Determine the (X, Y) coordinate at the center of the cell enclosing the given text.  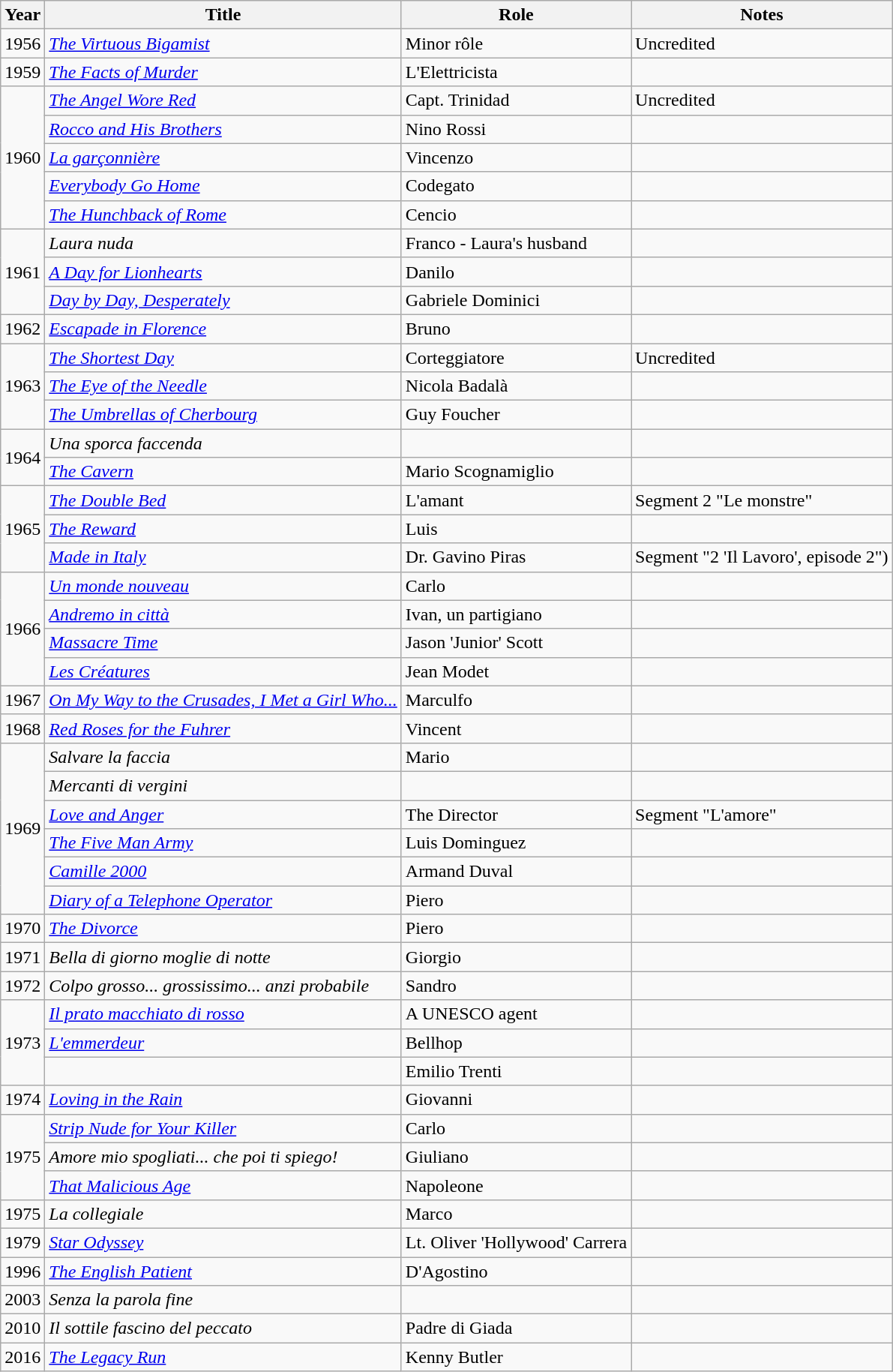
1960 (22, 158)
Colpo grosso... grossissimo... anzi probabile (223, 986)
1996 (22, 1271)
The Cavern (223, 472)
Dr. Gavino Piras (516, 557)
Emilio Trenti (516, 1071)
Franco - Laura's husband (516, 243)
Everybody Go Home (223, 186)
Corteggiatore (516, 358)
Segment "2 'Il Lavoro', episode 2") (762, 557)
Kenny Butler (516, 1357)
Luis Dominguez (516, 843)
Rocco and His Brothers (223, 129)
Bellhop (516, 1043)
Segment 2 "Le monstre" (762, 500)
Andremo in città (223, 614)
Giuliano (516, 1157)
The Legacy Run (223, 1357)
Codegato (516, 186)
Notes (762, 15)
The Angel Wore Red (223, 101)
Lt. Oliver 'Hollywood' Carrera (516, 1242)
1973 (22, 1043)
1971 (22, 957)
Vincenzo (516, 158)
1961 (22, 272)
The English Patient (223, 1271)
Mercanti di vergini (223, 785)
La collegiale (223, 1214)
Les Créatures (223, 671)
2010 (22, 1328)
1963 (22, 386)
Giovanni (516, 1100)
D'Agostino (516, 1271)
Ivan, un partigiano (516, 614)
Made in Italy (223, 557)
A UNESCO agent (516, 1014)
Danilo (516, 272)
Segment "L'amore" (762, 814)
Star Odyssey (223, 1242)
Red Roses for the Fuhrer (223, 728)
L'emmerdeur (223, 1043)
Title (223, 15)
Role (516, 15)
Sandro (516, 986)
2016 (22, 1357)
The Umbrellas of Cherbourg (223, 415)
2003 (22, 1300)
Napoleone (516, 1185)
Mario (516, 757)
The Virtuous Bigamist (223, 44)
Strip Nude for Your Killer (223, 1128)
Year (22, 15)
Senza la parola fine (223, 1300)
1967 (22, 700)
Guy Foucher (516, 415)
1968 (22, 728)
The Double Bed (223, 500)
Una sporca faccenda (223, 443)
Capt. Trinidad (516, 101)
The Shortest Day (223, 358)
1964 (22, 458)
Minor rôle (516, 44)
1962 (22, 329)
L'amant (516, 500)
1974 (22, 1100)
The Divorce (223, 929)
The Facts of Murder (223, 72)
1959 (22, 72)
1972 (22, 986)
Escapade in Florence (223, 329)
Marco (516, 1214)
Diary of a Telephone Operator (223, 900)
Loving in the Rain (223, 1100)
Cencio (516, 215)
Jason 'Junior' Scott (516, 643)
Vincent (516, 728)
La garçonnière (223, 158)
Camille 2000 (223, 872)
Nicola Badalà (516, 386)
Gabriele Dominici (516, 300)
Bella di giorno moglie di notte (223, 957)
The Eye of the Needle (223, 386)
Il prato macchiato di rosso (223, 1014)
The Hunchback of Rome (223, 215)
1956 (22, 44)
The Director (516, 814)
Padre di Giada (516, 1328)
Il sottile fascino del peccato (223, 1328)
That Malicious Age (223, 1185)
Nino Rossi (516, 129)
Amore mio spogliati... che poi ti spiego! (223, 1157)
On My Way to the Crusades, I Met a Girl Who... (223, 700)
Salvare la faccia (223, 757)
Bruno (516, 329)
Giorgio (516, 957)
Armand Duval (516, 872)
The Five Man Army (223, 843)
The Reward (223, 529)
Mario Scognamiglio (516, 472)
1969 (22, 828)
Marculfo (516, 700)
A Day for Lionhearts (223, 272)
Un monde nouveau (223, 586)
1970 (22, 929)
1979 (22, 1242)
1966 (22, 629)
1965 (22, 529)
Massacre Time (223, 643)
L'Elettricista (516, 72)
Jean Modet (516, 671)
Day by Day, Desperately (223, 300)
Laura nuda (223, 243)
Luis (516, 529)
Love and Anger (223, 814)
